Determine the [x, y] coordinate at the center of the cell enclosing the given text.  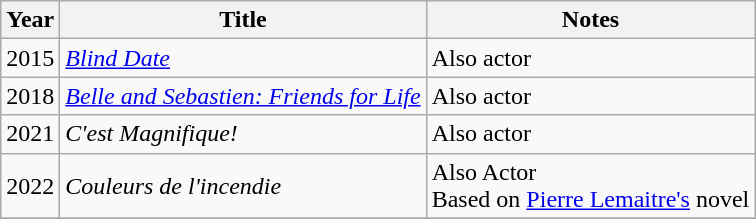
Belle and Sebastien: Friends for Life [243, 96]
Also ActorBased on Pierre Lemaitre's novel [590, 186]
2018 [30, 96]
2015 [30, 58]
Blind Date [243, 58]
2022 [30, 186]
2021 [30, 134]
C'est Magnifique! [243, 134]
Notes [590, 20]
Year [30, 20]
Title [243, 20]
Couleurs de l'incendie [243, 186]
